Identify which cell holds the provided text, then report its [x, y] central coordinate. 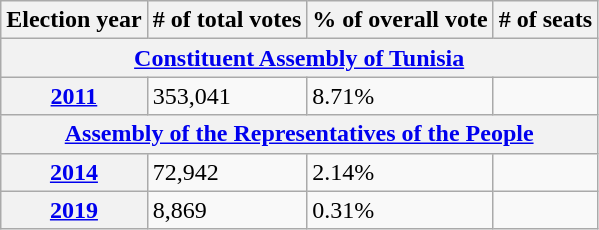
Constituent Assembly of Tunisia [300, 58]
2014 [74, 172]
% of overall vote [400, 20]
2019 [74, 210]
Assembly of the Representatives of the People [300, 134]
0.31% [400, 210]
# of seats [545, 20]
Election year [74, 20]
353,041 [227, 96]
8,869 [227, 210]
8.71% [400, 96]
# of total votes [227, 20]
2011 [74, 96]
72,942 [227, 172]
2.14% [400, 172]
